Scan for the cell matching the given text and deliver its [x, y] coordinate at center. 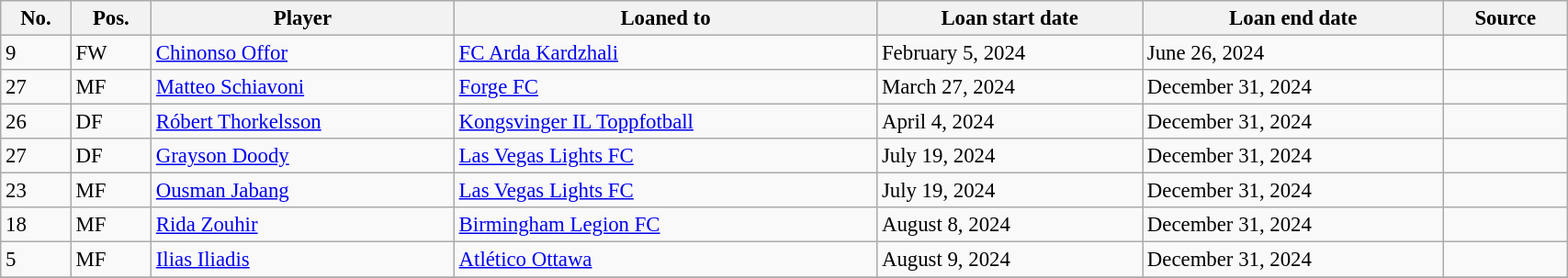
23 [36, 191]
5 [36, 260]
Kongsvinger IL Toppfotball [665, 122]
26 [36, 122]
August 8, 2024 [1010, 225]
April 4, 2024 [1010, 122]
Chinonso Offor [302, 53]
Source [1506, 18]
Pos. [110, 18]
Róbert Thorkelsson [302, 122]
Grayson Doody [302, 156]
Loan start date [1010, 18]
Loaned to [665, 18]
Ilias Iliadis [302, 260]
18 [36, 225]
Birmingham Legion FC [665, 225]
Loan end date [1293, 18]
August 9, 2024 [1010, 260]
Rida Zouhir [302, 225]
FW [110, 53]
Ousman Jabang [302, 191]
Player [302, 18]
Matteo Schiavoni [302, 87]
FC Arda Kardzhali [665, 53]
Atlético Ottawa [665, 260]
9 [36, 53]
March 27, 2024 [1010, 87]
No. [36, 18]
June 26, 2024 [1293, 53]
Forge FC [665, 87]
February 5, 2024 [1010, 53]
